Scan for the cell matching the given text and deliver its [x, y] coordinate at center. 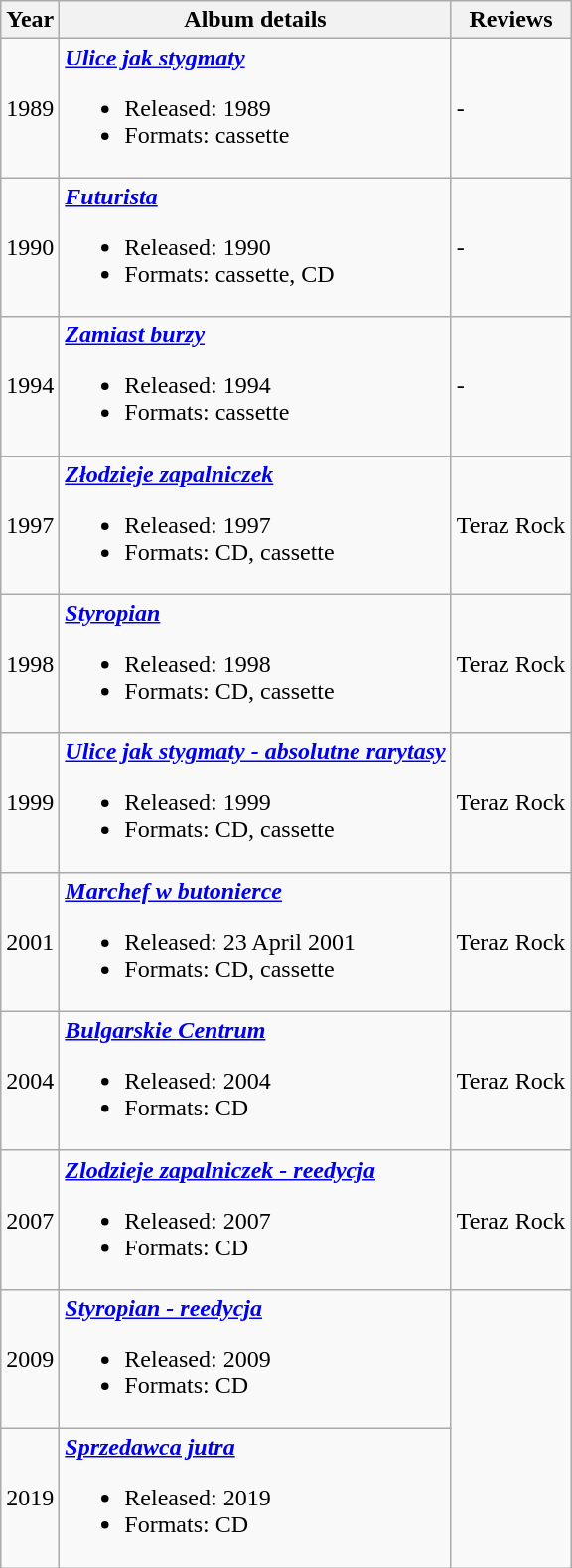
1990 [30, 247]
2004 [30, 1081]
FuturistaReleased: 1990Formats: cassette, CD [255, 247]
1989 [30, 108]
Bulgarskie CentrumReleased: 2004Formats: CD [255, 1081]
StyropianReleased: 1998Formats: CD, cassette [255, 664]
Złodzieje zapalniczekReleased: 1997Formats: CD, cassette [255, 525]
2019 [30, 1498]
1998 [30, 664]
Sprzedawca jutraReleased: 2019Formats: CD [255, 1498]
1999 [30, 803]
2001 [30, 942]
Year [30, 20]
2009 [30, 1359]
2007 [30, 1220]
Album details [255, 20]
Zlodzieje zapalniczek - reedycjaReleased: 2007Formats: CD [255, 1220]
Reviews [510, 20]
Ulice jak stygmatyReleased: 1989Formats: cassette [255, 108]
1997 [30, 525]
Ulice jak stygmaty - absolutne rarytasyReleased: 1999Formats: CD, cassette [255, 803]
1994 [30, 386]
Styropian - reedycjaReleased: 2009Formats: CD [255, 1359]
Marchef w butonierceReleased: 23 April 2001Formats: CD, cassette [255, 942]
Zamiast burzyReleased: 1994Formats: cassette [255, 386]
